Search for the cell housing the specified text and yield its (x, y) center coordinate. 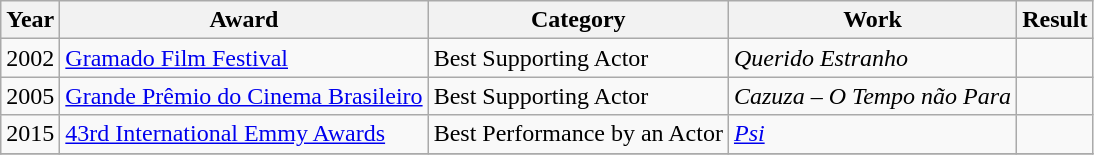
Best Performance by an Actor (578, 134)
2005 (30, 96)
43rd International Emmy Awards (244, 134)
Gramado Film Festival (244, 58)
Cazuza – O Tempo não Para (872, 96)
2002 (30, 58)
Work (872, 20)
Result (1055, 20)
Psi (872, 134)
Querido Estranho (872, 58)
Award (244, 20)
Grande Prêmio do Cinema Brasileiro (244, 96)
2015 (30, 134)
Year (30, 20)
Category (578, 20)
